Locate the cell with the specified text and output its [x, y] center coordinate. 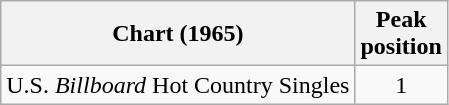
1 [401, 85]
Peakposition [401, 34]
Chart (1965) [178, 34]
U.S. Billboard Hot Country Singles [178, 85]
